Provide the [X, Y] coordinate of the cell's center where the given text is located.  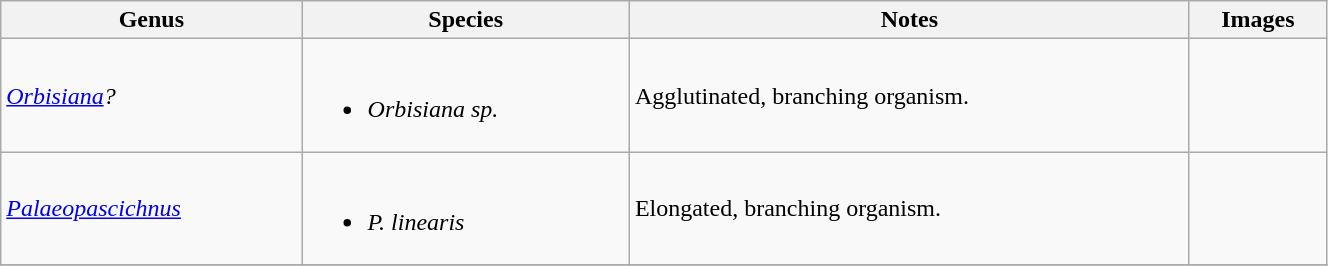
Orbisiana? [152, 96]
Orbisiana sp. [466, 96]
Elongated, branching organism. [909, 208]
Agglutinated, branching organism. [909, 96]
P. linearis [466, 208]
Images [1258, 20]
Genus [152, 20]
Species [466, 20]
Notes [909, 20]
Palaeopascichnus [152, 208]
